Find where the given text appears and provide that cell's center as (X, Y) coordinate. 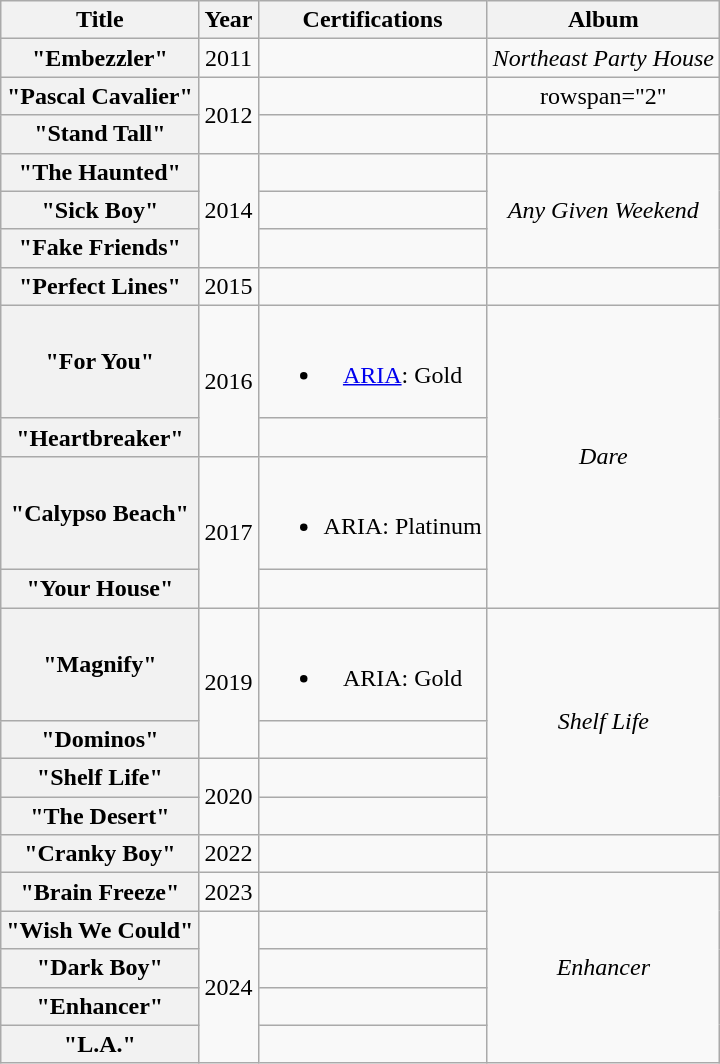
2020 (228, 797)
rowspan="2" (603, 96)
"Embezzler" (100, 58)
Northeast Party House (603, 58)
2011 (228, 58)
"Magnify" (100, 664)
"L.A." (100, 1044)
Shelf Life (603, 722)
2016 (228, 380)
2015 (228, 286)
"The Haunted" (100, 172)
2019 (228, 684)
"Shelf Life" (100, 778)
2023 (228, 892)
2014 (228, 210)
"Dark Boy" (100, 968)
"The Desert" (100, 816)
Album (603, 20)
ARIA: Platinum (372, 512)
"Sick Boy" (100, 210)
"Heartbreaker" (100, 437)
2024 (228, 987)
"Pascal Cavalier" (100, 96)
"Calypso Beach" (100, 512)
"Dominos" (100, 740)
Any Given Weekend (603, 210)
"Perfect Lines" (100, 286)
"Enhancer" (100, 1006)
"Stand Tall" (100, 134)
"For You" (100, 362)
"Brain Freeze" (100, 892)
"Fake Friends" (100, 248)
Enhancer (603, 968)
Dare (603, 456)
"Your House" (100, 588)
2012 (228, 115)
2022 (228, 854)
2017 (228, 532)
"Cranky Boy" (100, 854)
"Wish We Could" (100, 930)
Certifications (372, 20)
Title (100, 20)
Year (228, 20)
